Locate the cell with the specified text and output its [X, Y] center coordinate. 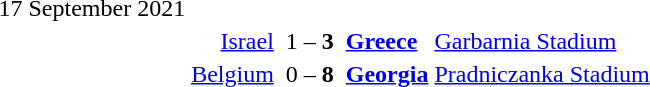
1 – 3 [310, 41]
Greece [387, 41]
Israel [233, 41]
